Identify which cell holds the provided text, then report its (X, Y) central coordinate. 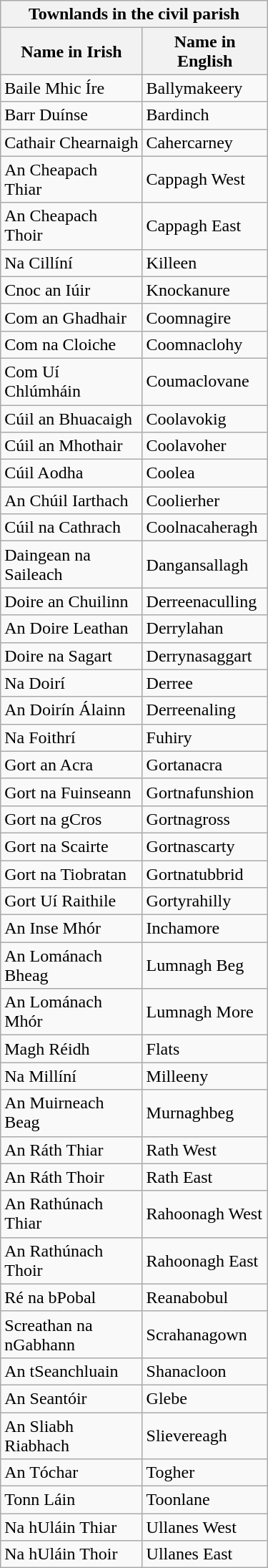
An Doire Leathan (71, 629)
Gortnascarty (204, 846)
Na Foithrí (71, 737)
Derrynasaggart (204, 656)
Gort na gCros (71, 819)
An Ráth Thoir (71, 1177)
Barr Duínse (71, 115)
Milleeny (204, 1076)
Gort na Fuinseann (71, 792)
Doire na Sagart (71, 656)
Knockanure (204, 290)
An Tóchar (71, 1473)
Coolavokig (204, 419)
Bardinch (204, 115)
Killeen (204, 263)
Baile Mhic Íre (71, 88)
Cappagh West (204, 179)
Na Doirí (71, 683)
Cúil an Bhuacaigh (71, 419)
Derrylahan (204, 629)
Na hUláin Thoir (71, 1554)
Fuhiry (204, 737)
Na Cillíní (71, 263)
Reanabobul (204, 1297)
Doire an Chuilinn (71, 601)
Cahercarney (204, 142)
An Inse Mhór (71, 929)
Com Uí Chlúmháin (71, 381)
Glebe (204, 1398)
Coomnagire (204, 317)
Murnaghbeg (204, 1113)
An tSeanchluain (71, 1371)
Rahoonagh West (204, 1214)
Gortnatubbrid (204, 874)
An Ráth Thiar (71, 1150)
Ballymakeery (204, 88)
An Chúil Iarthach (71, 500)
An Rathúnach Thoir (71, 1260)
An Lománach Mhór (71, 1012)
Name in Irish (71, 52)
Gort an Acra (71, 765)
Shanacloon (204, 1371)
Coolea (204, 473)
Na Millíní (71, 1076)
Tonn Láin (71, 1500)
Magh Réidh (71, 1049)
Slievereagh (204, 1435)
Na hUláin Thiar (71, 1527)
Cúil na Cathrach (71, 528)
Name in English (204, 52)
Rath West (204, 1150)
An Muirneach Beag (71, 1113)
Screathan na nGabhann (71, 1335)
Gortnafunshion (204, 792)
Gort Uí Raithile (71, 901)
Coumaclovane (204, 381)
Com an Ghadhair (71, 317)
Dangansallagh (204, 564)
An Cheapach Thiar (71, 179)
Cappagh East (204, 226)
Com na Cloiche (71, 344)
Coomnaclohy (204, 344)
Gort na Tiobratan (71, 874)
Lumnagh More (204, 1012)
Gort na Scairte (71, 846)
Derreenaculling (204, 601)
Coolnacaheragh (204, 528)
An Doirín Álainn (71, 710)
Daingean na Saileach (71, 564)
Ré na bPobal (71, 1297)
Coolavoher (204, 446)
Cúil Aodha (71, 473)
Rahoonagh East (204, 1260)
Cúil an Mhothair (71, 446)
Ullanes East (204, 1554)
An Seantóir (71, 1398)
Flats (204, 1049)
Gortanacra (204, 765)
Inchamore (204, 929)
Cnoc an Iúir (71, 290)
Rath East (204, 1177)
Togher (204, 1473)
An Sliabh Riabhach (71, 1435)
Scrahanagown (204, 1335)
An Cheapach Thoir (71, 226)
Coolierher (204, 500)
Derree (204, 683)
Derreenaling (204, 710)
Cathair Chearnaigh (71, 142)
Gortyrahilly (204, 901)
Lumnagh Beg (204, 965)
An Lománach Bheag (71, 965)
Toonlane (204, 1500)
Townlands in the civil parish (134, 14)
Ullanes West (204, 1527)
An Rathúnach Thiar (71, 1214)
Gortnagross (204, 819)
